From the cell containing the given text, extract its center point as (X, Y) coordinate. 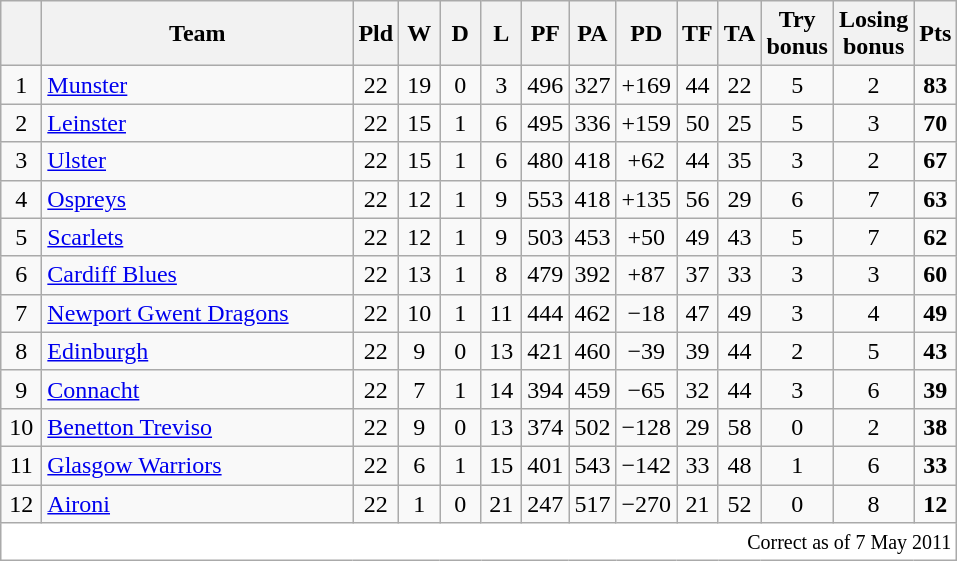
+62 (646, 161)
Ospreys (198, 199)
496 (546, 85)
62 (936, 237)
52 (740, 503)
Aironi (198, 503)
543 (592, 465)
TA (740, 34)
50 (698, 123)
392 (592, 275)
421 (546, 351)
70 (936, 123)
48 (740, 465)
+159 (646, 123)
460 (592, 351)
Glasgow Warriors (198, 465)
394 (546, 389)
553 (546, 199)
PF (546, 34)
480 (546, 161)
67 (936, 161)
401 (546, 465)
Pts (936, 34)
−142 (646, 465)
374 (546, 427)
D (460, 34)
+87 (646, 275)
+169 (646, 85)
Munster (198, 85)
Correct as of 7 May 2011 (479, 542)
35 (740, 161)
336 (592, 123)
L (502, 34)
Leinster (198, 123)
63 (936, 199)
19 (420, 85)
38 (936, 427)
Scarlets (198, 237)
Losing bonus (873, 34)
60 (936, 275)
−65 (646, 389)
PD (646, 34)
Edinburgh (198, 351)
+50 (646, 237)
+135 (646, 199)
56 (698, 199)
−270 (646, 503)
PA (592, 34)
Pld (376, 34)
37 (698, 275)
453 (592, 237)
Team (198, 34)
247 (546, 503)
444 (546, 313)
−128 (646, 427)
327 (592, 85)
503 (546, 237)
Connacht (198, 389)
Benetton Treviso (198, 427)
14 (502, 389)
TF (698, 34)
459 (592, 389)
25 (740, 123)
Ulster (198, 161)
W (420, 34)
47 (698, 313)
462 (592, 313)
83 (936, 85)
502 (592, 427)
−39 (646, 351)
479 (546, 275)
517 (592, 503)
Try bonus (797, 34)
Newport Gwent Dragons (198, 313)
Cardiff Blues (198, 275)
495 (546, 123)
−18 (646, 313)
32 (698, 389)
58 (740, 427)
